Detect which cell encompasses the target text, then output its (x, y) center coordinate. 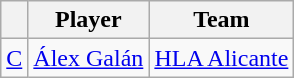
Player (88, 20)
Team (222, 20)
HLA Alicante (222, 58)
C (14, 58)
Álex Galán (88, 58)
